Search for the cell housing the specified text and yield its [X, Y] center coordinate. 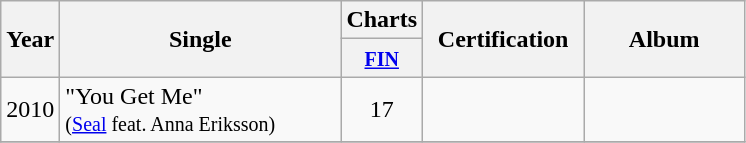
Album [664, 39]
"You Get Me" (Seal feat. Anna Eriksson) [200, 110]
2010 [30, 110]
Certification [504, 39]
FIN [382, 58]
Year [30, 39]
Charts [382, 20]
Single [200, 39]
17 [382, 110]
